Provide the [x, y] coordinate of the cell's center where the given text is located.  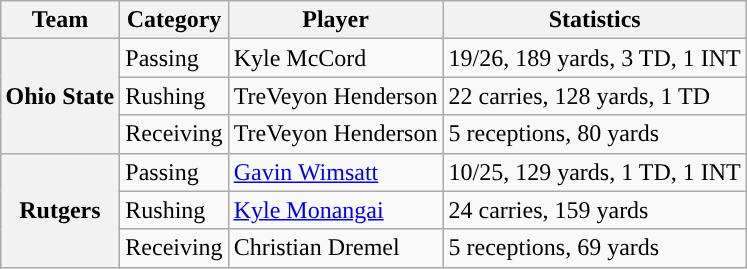
10/25, 129 yards, 1 TD, 1 INT [594, 172]
Team [60, 20]
24 carries, 159 yards [594, 210]
5 receptions, 69 yards [594, 248]
Kyle McCord [336, 58]
19/26, 189 yards, 3 TD, 1 INT [594, 58]
Category [174, 20]
Christian Dremel [336, 248]
Gavin Wimsatt [336, 172]
Kyle Monangai [336, 210]
Statistics [594, 20]
5 receptions, 80 yards [594, 134]
Rutgers [60, 210]
22 carries, 128 yards, 1 TD [594, 96]
Player [336, 20]
Ohio State [60, 96]
